Scan for the cell matching the given text and deliver its [x, y] coordinate at center. 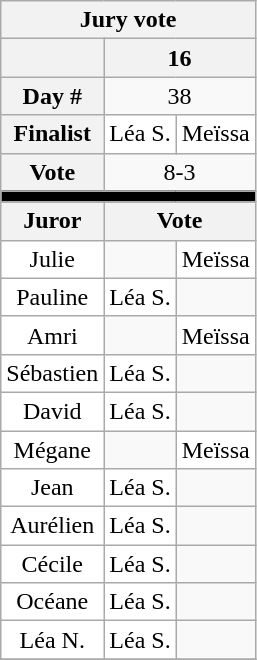
Océane [52, 602]
Finalist [52, 134]
Juror [52, 221]
Pauline [52, 297]
Julie [52, 259]
Jean [52, 488]
Jury vote [128, 20]
David [52, 411]
Léa N. [52, 640]
Mégane [52, 449]
Amri [52, 335]
Sébastien [52, 373]
Cécile [52, 564]
16 [180, 58]
Aurélien [52, 526]
8-3 [180, 172]
Day # [52, 96]
38 [180, 96]
